Return the (X, Y) coordinate for the center point of the cell that contains the specified text.  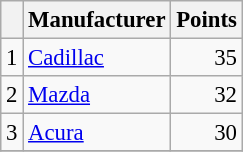
Points (206, 20)
2 (12, 95)
32 (206, 95)
Acura (97, 133)
1 (12, 58)
Mazda (97, 95)
3 (12, 133)
35 (206, 58)
Manufacturer (97, 20)
Cadillac (97, 58)
30 (206, 133)
